Output the [x, y] coordinate of the center of the cell containing the given text.  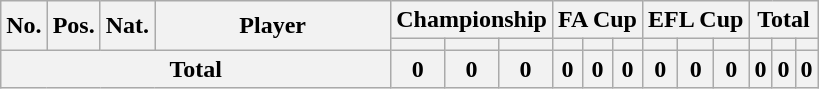
EFL Cup [695, 20]
FA Cup [597, 20]
Nat. [127, 26]
No. [24, 26]
Championship [472, 20]
Pos. [74, 26]
Player [273, 26]
